Return (X, Y) of the center of cell containing provided text 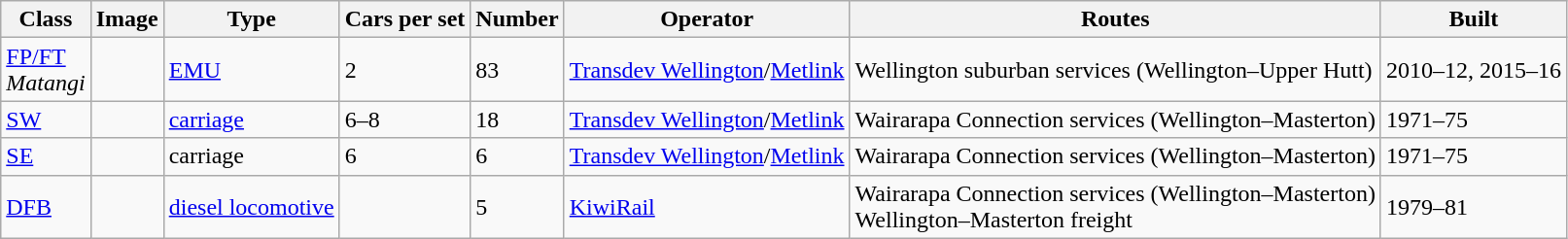
SE (46, 156)
5 (517, 206)
Number (517, 19)
2010–12, 2015–16 (1474, 70)
Routes (1115, 19)
Cars per set (404, 19)
Type (251, 19)
Wellington suburban services (Wellington–Upper Hutt) (1115, 70)
EMU (251, 70)
83 (517, 70)
18 (517, 119)
Class (46, 19)
KiwiRail (707, 206)
DFB (46, 206)
FP/FTMatangi (46, 70)
SW (46, 119)
1979–81 (1474, 206)
Image (126, 19)
6–8 (404, 119)
Wairarapa Connection services (Wellington–Masterton) Wellington–Masterton freight (1115, 206)
Operator (707, 19)
Built (1474, 19)
2 (404, 70)
diesel locomotive (251, 206)
